Locate the cell with the specified text and output its [X, Y] center coordinate. 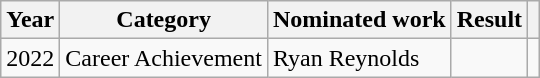
Category [164, 20]
2022 [30, 58]
Year [30, 20]
Nominated work [359, 20]
Ryan Reynolds [359, 58]
Career Achievement [164, 58]
Result [489, 20]
